Capture the cell that displays the provided text and extract its (x, y) central coordinate. 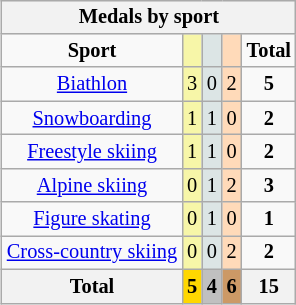
Biathlon (92, 84)
Snowboarding (92, 118)
Sport (92, 51)
Cross-country skiing (92, 253)
15 (269, 286)
Freestyle skiing (92, 152)
6 (232, 286)
Medals by sport (149, 17)
Figure skating (92, 219)
4 (212, 286)
Alpine skiing (92, 185)
